Extract the (X, Y) coordinate from the center of the cell holding the provided text.  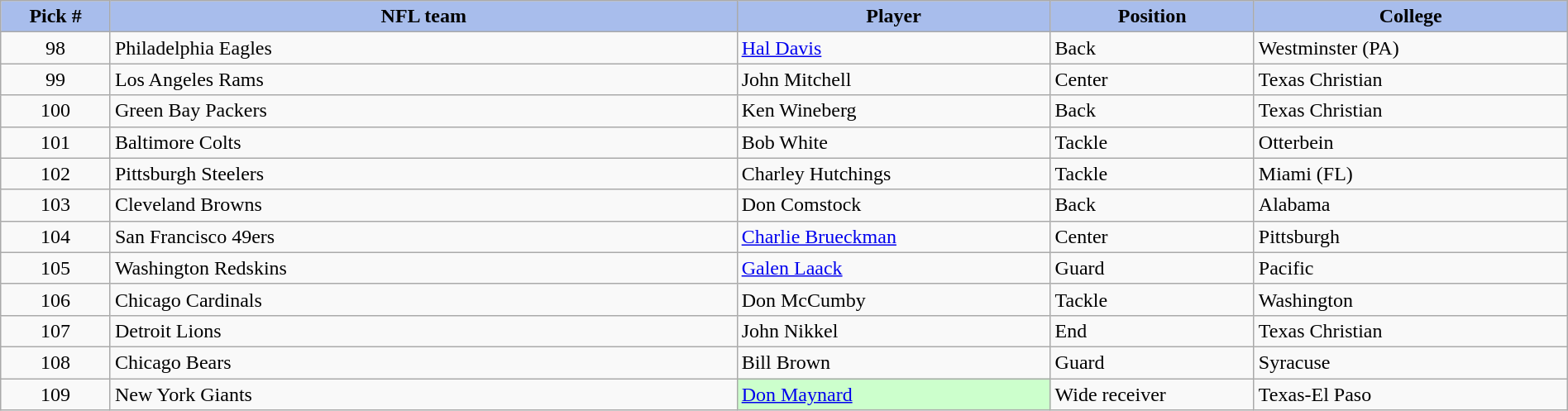
103 (56, 205)
Player (893, 17)
Baltimore Colts (423, 142)
Don McCumby (893, 299)
Westminster (PA) (1411, 48)
Pick # (56, 17)
105 (56, 268)
Don Comstock (893, 205)
Otterbein (1411, 142)
108 (56, 362)
NFL team (423, 17)
101 (56, 142)
Galen Laack (893, 268)
Chicago Cardinals (423, 299)
102 (56, 174)
College (1411, 17)
98 (56, 48)
John Nikkel (893, 331)
107 (56, 331)
Position (1152, 17)
Cleveland Browns (423, 205)
Detroit Lions (423, 331)
Bob White (893, 142)
Wide receiver (1152, 394)
Washington (1411, 299)
106 (56, 299)
Chicago Bears (423, 362)
Philadelphia Eagles (423, 48)
Pacific (1411, 268)
Don Maynard (893, 394)
Charlie Brueckman (893, 237)
109 (56, 394)
Washington Redskins (423, 268)
Pittsburgh Steelers (423, 174)
Miami (FL) (1411, 174)
End (1152, 331)
Pittsburgh (1411, 237)
100 (56, 111)
John Mitchell (893, 79)
Green Bay Packers (423, 111)
Texas-El Paso (1411, 394)
99 (56, 79)
Bill Brown (893, 362)
New York Giants (423, 394)
104 (56, 237)
Hal Davis (893, 48)
Syracuse (1411, 362)
San Francisco 49ers (423, 237)
Ken Wineberg (893, 111)
Los Angeles Rams (423, 79)
Charley Hutchings (893, 174)
Alabama (1411, 205)
